Pinpoint the cell where the given text exists, returning its [x, y] midpoint coordinate. 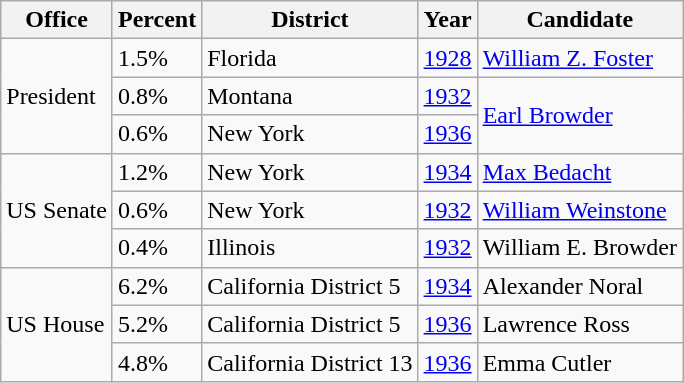
0.8% [156, 96]
1928 [448, 58]
Percent [156, 20]
Florida [310, 58]
Emma Cutler [580, 362]
6.2% [156, 286]
District [310, 20]
1.5% [156, 58]
4.8% [156, 362]
1.2% [156, 172]
Montana [310, 96]
William Weinstone [580, 210]
Illinois [310, 248]
William Z. Foster [580, 58]
William E. Browder [580, 248]
US Senate [57, 210]
Office [57, 20]
US House [57, 324]
Max Bedacht [580, 172]
President [57, 96]
California District 13 [310, 362]
0.4% [156, 248]
Year [448, 20]
Lawrence Ross [580, 324]
Alexander Noral [580, 286]
Candidate [580, 20]
Earl Browder [580, 115]
5.2% [156, 324]
